Provide the (x, y) coordinate of the cell's center where the given text is located.  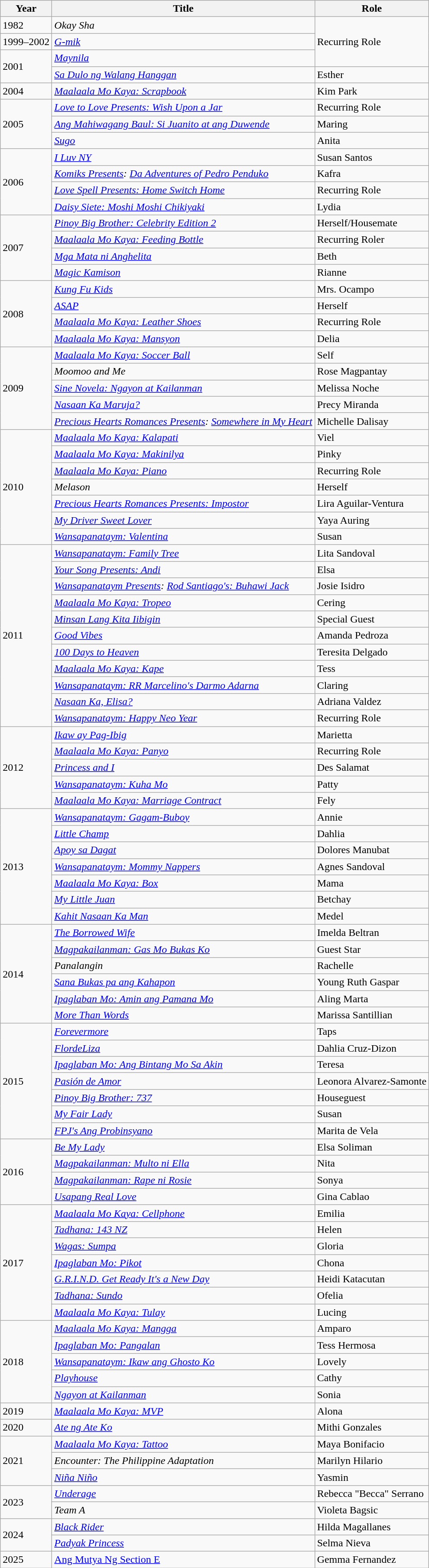
Fely (372, 801)
FPJ's Ang Probinsyano (183, 1131)
2006 (26, 182)
Self (372, 355)
Magpakailanman: Multo ni Ella (183, 1164)
Sa Dulo ng Walang Hanggan (183, 75)
Medel (372, 916)
Cathy (372, 1378)
Precious Hearts Romances Presents: Somewhere in My Heart (183, 421)
Sine Novela: Ngayon at Kailanman (183, 388)
Imelda Beltran (372, 932)
Betchay (372, 900)
Special Guest (372, 619)
Ofelia (372, 1296)
1999–2002 (26, 42)
2013 (26, 867)
Teresa (372, 1065)
Wansapanataym: Family Tree (183, 553)
Year (26, 9)
Alona (372, 1411)
2024 (26, 1535)
Pinoy Big Brother: 737 (183, 1098)
Moomoo and Me (183, 372)
Yasmin (372, 1477)
Herself/Housemate (372, 223)
Good Vibes (183, 636)
Dolores Manubat (372, 850)
Maalaala Mo Kaya: Cellphone (183, 1213)
Maalaala Mo Kaya: Mangga (183, 1329)
Wansapanataym Presents: Rod Santiago's: Buhawi Jack (183, 586)
Lucing (372, 1312)
2005 (26, 124)
Usapang Real Love (183, 1196)
Lydia (372, 207)
Maalaala Mo Kaya: Scrapbook (183, 91)
Helen (372, 1229)
Viel (372, 437)
FlordeLiza (183, 1048)
Nasaan Ka Maruja? (183, 404)
Maalaala Mo Kaya: Mansyon (183, 339)
Minsan Lang Kita Iibigin (183, 619)
Maalaala Mo Kaya: Box (183, 883)
Dahlia Cruz-Dizon (372, 1048)
Ipaglaban Mo: Pangalan (183, 1345)
Lovely (372, 1362)
Forevermore (183, 1032)
Wansapanataym: Gagam-Buboy (183, 817)
Yaya Auring (372, 520)
Heidi Katacutan (372, 1279)
Gina Cablao (372, 1196)
Magic Kamison (183, 273)
Precious Hearts Romances Presents: Impostor (183, 504)
Mithi Gonzales (372, 1428)
More Than Words (183, 1015)
Susan Santos (372, 157)
Love to Love Presents: Wish Upon a Jar (183, 108)
Underage (183, 1493)
Esther (372, 75)
Gemma Fernandez (372, 1560)
Ang Mutya Ng Section E (183, 1560)
2011 (26, 636)
Elsa (372, 570)
Love Spell Presents: Home Switch Home (183, 190)
My Fair Lady (183, 1114)
2008 (26, 314)
2012 (26, 768)
Recurring Roler (372, 240)
Kahit Nasaan Ka Man (183, 916)
Amparo (372, 1329)
Mama (372, 883)
Wansapanataym: Happy Neo Year (183, 718)
Chona (372, 1263)
Wansapanataym: Valentina (183, 537)
Team A (183, 1510)
Pasión de Amor (183, 1081)
Michelle Dalisay (372, 421)
Lita Sandoval (372, 553)
Nasaan Ka, Elisa? (183, 701)
G-mik (183, 42)
Wansapanataym: Kuha Mo (183, 784)
Maalaala Mo Kaya: Tropeo (183, 603)
Claring (372, 685)
Emilia (372, 1213)
Precy Miranda (372, 404)
Be My Lady (183, 1147)
Maynila (183, 58)
2010 (26, 487)
Marita de Vela (372, 1131)
Wansapanataym: Mommy Nappers (183, 867)
Maalaala Mo Kaya: Marriage Contract (183, 801)
Taps (372, 1032)
Josie Isidro (372, 586)
2020 (26, 1428)
Tadhana: Sundo (183, 1296)
2017 (26, 1262)
Wansapanataym: RR Marcelino's Darmo Adarna (183, 685)
Kung Fu Kids (183, 289)
Maalaala Mo Kaya: MVP (183, 1411)
Tess Hermosa (372, 1345)
Sana Bukas pa ang Kahapon (183, 982)
Mrs. Ocampo (372, 289)
2025 (26, 1560)
Elsa Soliman (372, 1147)
2001 (26, 66)
Panalangin (183, 965)
Maalaala Mo Kaya: Makinilya (183, 454)
Lira Aguilar-Ventura (372, 504)
Ikaw ay Pag-Ibig (183, 735)
2019 (26, 1411)
Your Song Presents: Andi (183, 570)
Ang Mahiwagang Baul: Si Juanito at ang Duwende (183, 124)
2007 (26, 248)
Maalaala Mo Kaya: Tulay (183, 1312)
Rachelle (372, 965)
Role (372, 9)
1982 (26, 25)
Apoy sa Dagat (183, 850)
Little Champ (183, 834)
Maalaala Mo Kaya: Tattoo (183, 1444)
Melissa Noche (372, 388)
Maalaala Mo Kaya: Piano (183, 470)
Selma Nieva (372, 1543)
Kim Park (372, 91)
2023 (26, 1502)
Sugo (183, 140)
100 Days to Heaven (183, 652)
2016 (26, 1172)
2018 (26, 1362)
Playhouse (183, 1378)
Tess (372, 668)
Sonya (372, 1180)
Ngayon at Kailanman (183, 1395)
Houseguest (372, 1098)
Guest Star (372, 949)
Delia (372, 339)
Anita (372, 140)
2004 (26, 91)
Magpakailanman: Gas Mo Bukas Ko (183, 949)
Maya Bonifacio (372, 1444)
Dahlia (372, 834)
2015 (26, 1081)
Pinky (372, 454)
ASAP (183, 306)
Magpakailanman: Rape ni Rosie (183, 1180)
Adriana Valdez (372, 701)
Sonia (372, 1395)
Tadhana: 143 NZ (183, 1229)
Beth (372, 256)
2009 (26, 388)
Padyak Princess (183, 1543)
Princess and I (183, 768)
Maalaala Mo Kaya: Leather Shoes (183, 322)
G.R.I.N.D. Get Ready It's a New Day (183, 1279)
My Little Juan (183, 900)
Ipaglaban Mo: Ang Bintang Mo Sa Akin (183, 1065)
Rebecca "Becca" Serrano (372, 1493)
Mga Mata ni Anghelita (183, 256)
Leonora Alvarez-Samonte (372, 1081)
Annie (372, 817)
Violeta Bagsic (372, 1510)
Marietta (372, 735)
Wansapanataym: Ikaw ang Ghosto Ko (183, 1362)
Daisy Siete: Moshi Moshi Chikiyaki (183, 207)
2014 (26, 974)
Maalaala Mo Kaya: Kalapati (183, 437)
Title (183, 9)
2021 (26, 1460)
Marilyn Hilario (372, 1460)
Rose Magpantay (372, 372)
Aling Marta (372, 998)
Kafra (372, 173)
Rianne (372, 273)
Encounter: The Philippine Adaptation (183, 1460)
Pinoy Big Brother: Celebrity Edition 2 (183, 223)
Marissa Santillian (372, 1015)
Maalaala Mo Kaya: Kape (183, 668)
Cering (372, 603)
Nita (372, 1164)
Wagas: Sumpa (183, 1246)
Teresita Delgado (372, 652)
Ate ng Ate Ko (183, 1428)
The Borrowed Wife (183, 932)
My Driver Sweet Lover (183, 520)
Amanda Pedroza (372, 636)
Ipaglaban Mo: Amin ang Pamana Mo (183, 998)
Niña Niño (183, 1477)
Des Salamat (372, 768)
Okay Sha (183, 25)
Maalaala Mo Kaya: Panyo (183, 751)
Young Ruth Gaspar (372, 982)
Maalaala Mo Kaya: Feeding Bottle (183, 240)
Komiks Presents: Da Adventures of Pedro Penduko (183, 173)
Agnes Sandoval (372, 867)
Gloria (372, 1246)
Maring (372, 124)
Black Rider (183, 1526)
Melason (183, 487)
Hilda Magallanes (372, 1526)
Ipaglaban Mo: Pikot (183, 1263)
I Luv NY (183, 157)
Patty (372, 784)
Maalaala Mo Kaya: Soccer Ball (183, 355)
